Output the [x, y] coordinate of the center of the cell containing the given text.  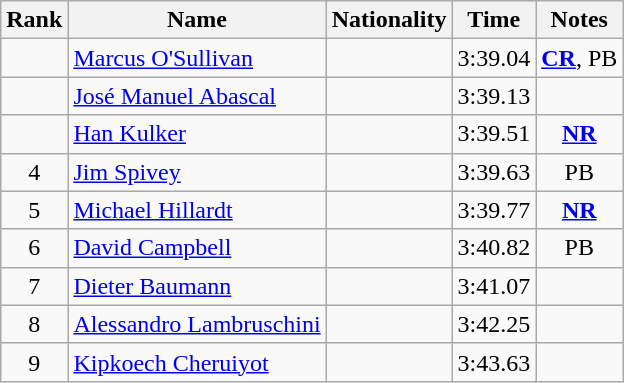
3:43.63 [494, 362]
3:39.77 [494, 210]
4 [34, 172]
Jim Spivey [197, 172]
Name [197, 20]
Michael Hillardt [197, 210]
Han Kulker [197, 134]
3:42.25 [494, 324]
Alessandro Lambruschini [197, 324]
Time [494, 20]
David Campbell [197, 248]
Rank [34, 20]
3:39.51 [494, 134]
3:39.13 [494, 96]
Nationality [389, 20]
José Manuel Abascal [197, 96]
Dieter Baumann [197, 286]
CR, PB [580, 58]
6 [34, 248]
7 [34, 286]
3:39.04 [494, 58]
3:39.63 [494, 172]
3:40.82 [494, 248]
Kipkoech Cheruiyot [197, 362]
Notes [580, 20]
3:41.07 [494, 286]
8 [34, 324]
9 [34, 362]
Marcus O'Sullivan [197, 58]
5 [34, 210]
